Find where the given text appears and provide that cell's center as (x, y) coordinate. 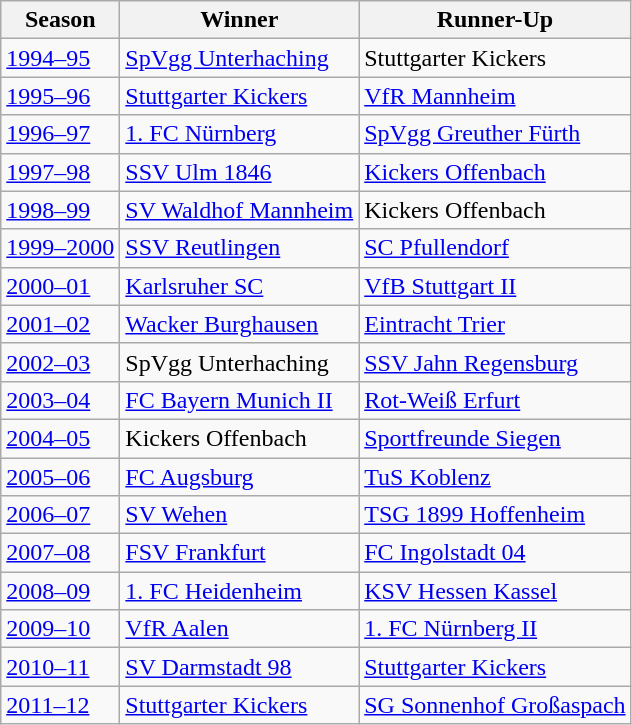
2000–01 (60, 286)
Eintracht Trier (495, 324)
VfR Aalen (240, 629)
2001–02 (60, 324)
Rot-Weiß Erfurt (495, 400)
VfB Stuttgart II (495, 286)
TSG 1899 Hoffenheim (495, 515)
1. FC Nürnberg (240, 134)
FC Augsburg (240, 477)
SC Pfullendorf (495, 248)
2003–04 (60, 400)
2010–11 (60, 667)
1. FC Heidenheim (240, 591)
FSV Frankfurt (240, 553)
2011–12 (60, 705)
TuS Koblenz (495, 477)
Wacker Burghausen (240, 324)
FC Bayern Munich II (240, 400)
SSV Jahn Regensburg (495, 362)
KSV Hessen Kassel (495, 591)
FC Ingolstadt 04 (495, 553)
1. FC Nürnberg II (495, 629)
2007–08 (60, 553)
1996–97 (60, 134)
SSV Reutlingen (240, 248)
2006–07 (60, 515)
SV Waldhof Mannheim (240, 210)
SV Wehen (240, 515)
Karlsruher SC (240, 286)
1995–96 (60, 96)
Season (60, 20)
SV Darmstadt 98 (240, 667)
1998–99 (60, 210)
Sportfreunde Siegen (495, 438)
1999–2000 (60, 248)
1997–98 (60, 172)
Winner (240, 20)
VfR Mannheim (495, 96)
2005–06 (60, 477)
Runner-Up (495, 20)
SG Sonnenhof Großaspach (495, 705)
2009–10 (60, 629)
2008–09 (60, 591)
2002–03 (60, 362)
1994–95 (60, 58)
2004–05 (60, 438)
SpVgg Greuther Fürth (495, 134)
SSV Ulm 1846 (240, 172)
